For the text-containing cell, return its midpoint in (x, y) coordinate format. 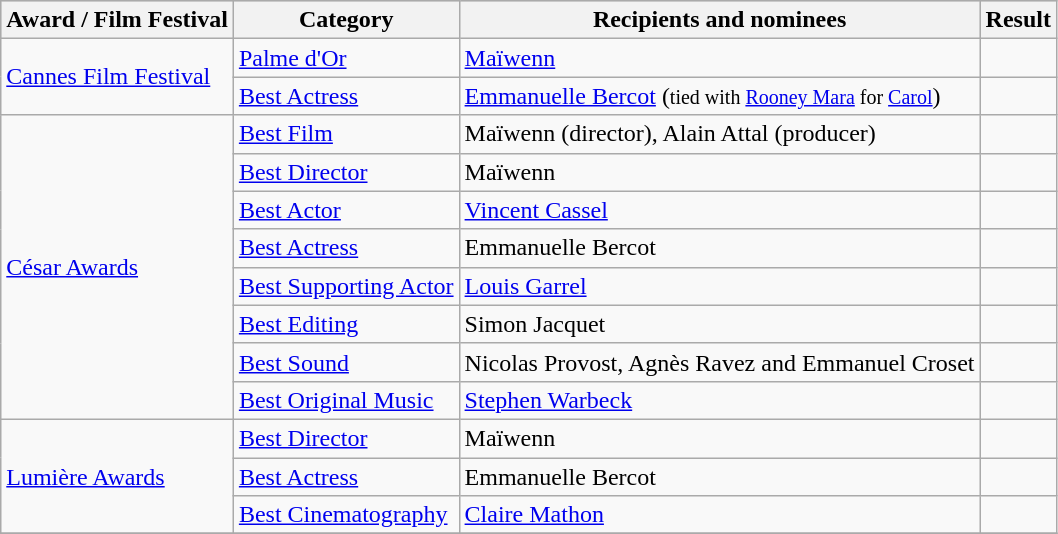
Best Original Music (346, 400)
Emmanuelle Bercot (tied with Rooney Mara for Carol) (720, 96)
Cannes Film Festival (118, 77)
Nicolas Provost, Agnès Ravez and Emmanuel Croset (720, 362)
Result (1018, 20)
Louis Garrel (720, 286)
Category (346, 20)
Best Editing (346, 324)
Best Supporting Actor (346, 286)
Simon Jacquet (720, 324)
Best Cinematography (346, 515)
Recipients and nominees (720, 20)
Maïwenn (director), Alain Attal (producer) (720, 134)
Best Actor (346, 210)
Stephen Warbeck (720, 400)
Best Sound (346, 362)
Award / Film Festival (118, 20)
Lumière Awards (118, 476)
Claire Mathon (720, 515)
Palme d'Or (346, 58)
Vincent Cassel (720, 210)
Best Film (346, 134)
César Awards (118, 267)
